Search for the cell housing the specified text and yield its (x, y) center coordinate. 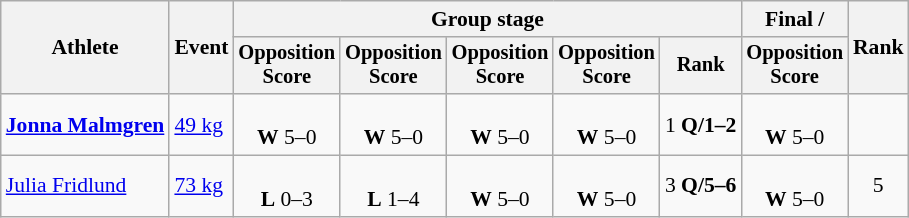
Event (201, 48)
5 (878, 186)
Athlete (86, 48)
L 0–3 (286, 186)
L 1–4 (394, 186)
Final / (794, 19)
73 kg (201, 186)
49 kg (201, 124)
Jonna Malmgren (86, 124)
1 Q/1–2 (700, 124)
Julia Fridlund (86, 186)
Group stage (487, 19)
3 Q/5–6 (700, 186)
